Return the (X, Y) coordinate for the center point of the cell that contains the specified text.  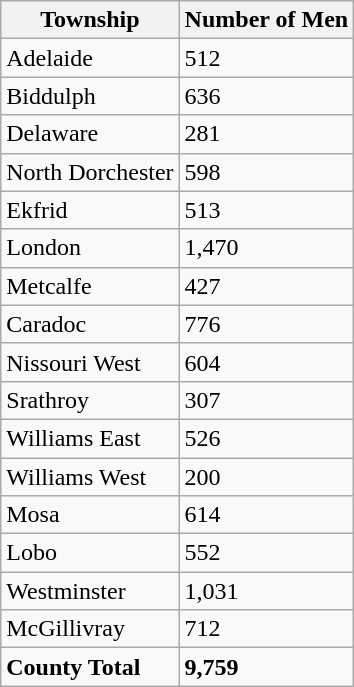
307 (266, 400)
604 (266, 362)
Township (90, 20)
526 (266, 438)
County Total (90, 667)
512 (266, 58)
636 (266, 96)
North Dorchester (90, 172)
427 (266, 286)
Ekfrid (90, 210)
London (90, 248)
Lobo (90, 553)
552 (266, 553)
Westminster (90, 591)
776 (266, 324)
Nissouri West (90, 362)
1,470 (266, 248)
Delaware (90, 134)
614 (266, 515)
9,759 (266, 667)
Adelaide (90, 58)
Biddulph (90, 96)
598 (266, 172)
200 (266, 477)
Number of Men (266, 20)
712 (266, 629)
Williams East (90, 438)
McGillivray (90, 629)
1,031 (266, 591)
Srathroy (90, 400)
Metcalfe (90, 286)
281 (266, 134)
Mosa (90, 515)
513 (266, 210)
Caradoc (90, 324)
Williams West (90, 477)
